Search for the cell housing the specified text and yield its [X, Y] center coordinate. 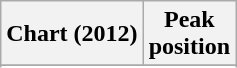
Peakposition [189, 34]
Chart (2012) [72, 34]
